Capture the cell that displays the provided text and extract its (x, y) central coordinate. 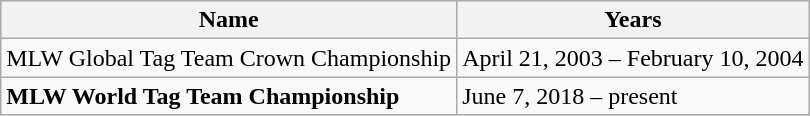
Name (229, 20)
Years (633, 20)
MLW Global Tag Team Crown Championship (229, 58)
April 21, 2003 – February 10, 2004 (633, 58)
MLW World Tag Team Championship (229, 96)
June 7, 2018 – present (633, 96)
